Scan for the cell matching the given text and deliver its (x, y) coordinate at center. 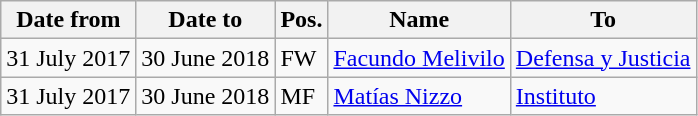
Instituto (603, 96)
Date to (206, 20)
Pos. (302, 20)
MF (302, 96)
Date from (68, 20)
Defensa y Justicia (603, 58)
To (603, 20)
Matías Nizzo (419, 96)
Facundo Melivilo (419, 58)
FW (302, 58)
Name (419, 20)
